From the cell containing the given text, extract its center point as [x, y] coordinate. 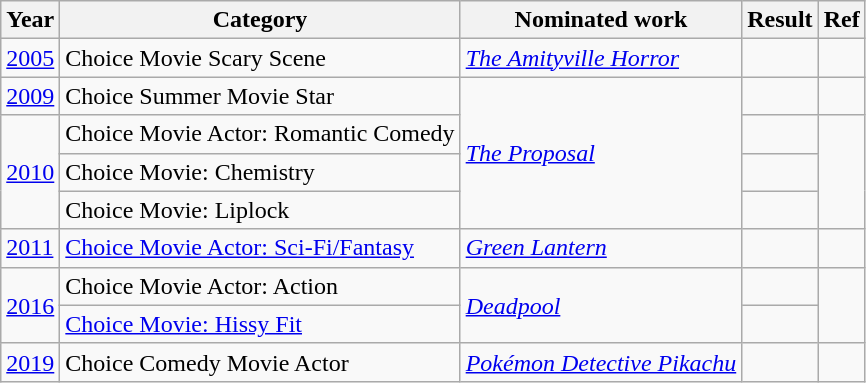
The Amityville Horror [601, 58]
Green Lantern [601, 248]
Result [780, 20]
The Proposal [601, 153]
Nominated work [601, 20]
Choice Movie Actor: Romantic Comedy [260, 134]
2009 [30, 96]
2016 [30, 305]
Choice Comedy Movie Actor [260, 362]
2010 [30, 172]
Deadpool [601, 305]
2019 [30, 362]
Choice Summer Movie Star [260, 96]
2005 [30, 58]
Ref [842, 20]
Choice Movie: Hissy Fit [260, 324]
Choice Movie Actor: Action [260, 286]
Year [30, 20]
Pokémon Detective Pikachu [601, 362]
Choice Movie Scary Scene [260, 58]
Category [260, 20]
Choice Movie: Chemistry [260, 172]
Choice Movie Actor: Sci-Fi/Fantasy [260, 248]
Choice Movie: Liplock [260, 210]
2011 [30, 248]
